Pinpoint the cell where the given text exists, returning its (x, y) midpoint coordinate. 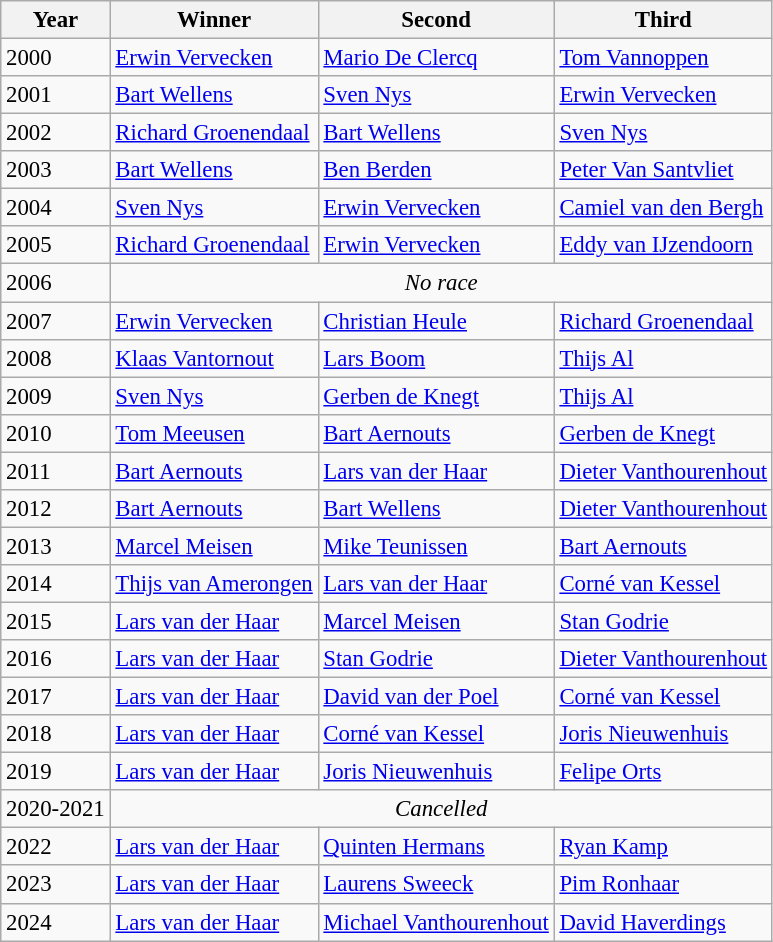
No race (441, 283)
2014 (56, 584)
Laurens Sweeck (436, 885)
Felipe Orts (663, 772)
2015 (56, 621)
Tom Vannoppen (663, 58)
2019 (56, 772)
2008 (56, 358)
Tom Meeusen (214, 433)
David Haverdings (663, 922)
Camiel van den Bergh (663, 208)
Christian Heule (436, 321)
2010 (56, 433)
2011 (56, 471)
Mario De Clercq (436, 58)
2009 (56, 396)
2020-2021 (56, 809)
2007 (56, 321)
Ben Berden (436, 170)
David van der Poel (436, 697)
2013 (56, 546)
Second (436, 20)
2018 (56, 734)
Michael Vanthourenhout (436, 922)
2000 (56, 58)
Thijs van Amerongen (214, 584)
Winner (214, 20)
2003 (56, 170)
Cancelled (441, 809)
2017 (56, 697)
Klaas Vantornout (214, 358)
2004 (56, 208)
Year (56, 20)
2002 (56, 133)
Third (663, 20)
2005 (56, 245)
Quinten Hermans (436, 847)
2023 (56, 885)
Ryan Kamp (663, 847)
Eddy van IJzendoorn (663, 245)
2022 (56, 847)
2016 (56, 659)
Pim Ronhaar (663, 885)
2006 (56, 283)
Peter Van Santvliet (663, 170)
2024 (56, 922)
2012 (56, 509)
Lars Boom (436, 358)
Mike Teunissen (436, 546)
2001 (56, 95)
